Search for the cell housing the specified text and yield its (x, y) center coordinate. 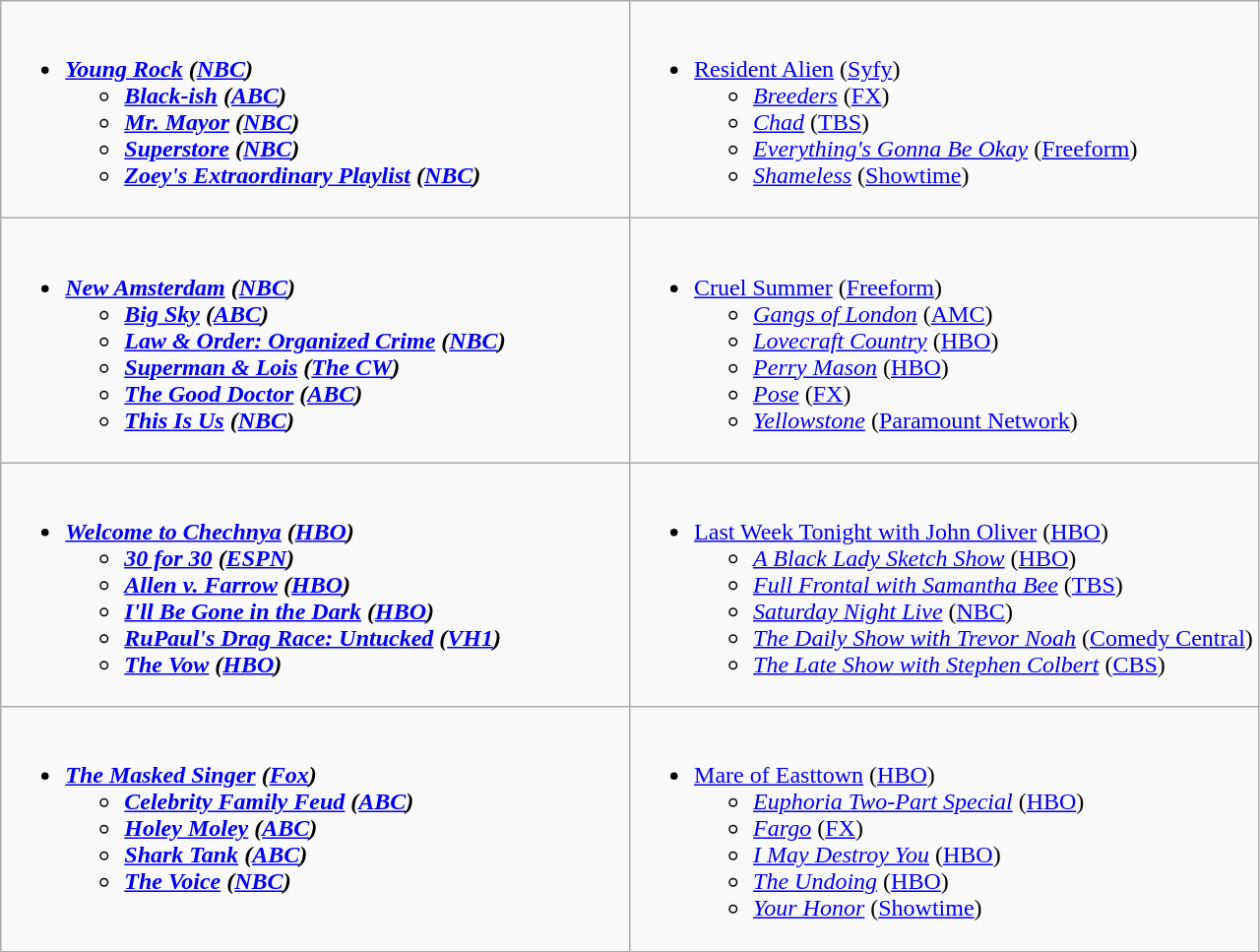
Resident Alien (Syfy)Breeders (FX)Chad (TBS)Everything's Gonna Be Okay (Freeform)Shameless (Showtime) (945, 110)
New Amsterdam (NBC)Big Sky (ABC)Law & Order: Organized Crime (NBC)Superman & Lois (The CW)The Good Doctor (ABC)This Is Us (NBC) (315, 341)
Cruel Summer (Freeform)Gangs of London (AMC)Lovecraft Country (HBO)Perry Mason (HBO)Pose (FX)Yellowstone (Paramount Network) (945, 341)
Young Rock (NBC)Black-ish (ABC)Mr. Mayor (NBC)Superstore (NBC)Zoey's Extraordinary Playlist (NBC) (315, 110)
The Masked Singer (Fox)Celebrity Family Feud (ABC)Holey Moley (ABC)Shark Tank (ABC)The Voice (NBC) (315, 829)
Mare of Easttown (HBO)Euphoria Two-Part Special (HBO)Fargo (FX)I May Destroy You (HBO)The Undoing (HBO)Your Honor (Showtime) (945, 829)
Welcome to Chechnya (HBO)30 for 30 (ESPN)Allen v. Farrow (HBO)I'll Be Gone in the Dark (HBO)RuPaul's Drag Race: Untucked (VH1)The Vow (HBO) (315, 585)
